Search for the cell housing the specified text and yield its [X, Y] center coordinate. 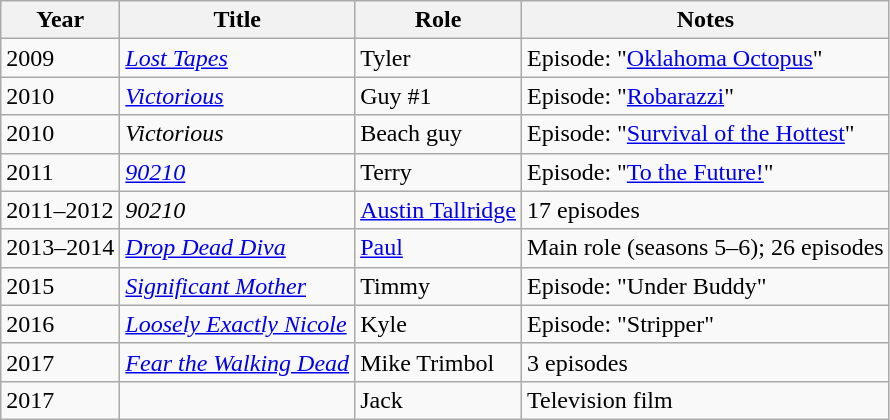
Mike Trimbol [438, 362]
Terry [438, 172]
Austin Tallridge [438, 210]
Year [60, 20]
Timmy [438, 286]
Episode: "Survival of the Hottest" [706, 134]
Significant Mother [238, 286]
Television film [706, 400]
Guy #1 [438, 96]
2016 [60, 324]
2011–2012 [60, 210]
Lost Tapes [238, 58]
Episode: "Robarazzi" [706, 96]
2011 [60, 172]
Jack [438, 400]
Loosely Exactly Nicole [238, 324]
Episode: "Under Buddy" [706, 286]
Fear the Walking Dead [238, 362]
Beach guy [438, 134]
2015 [60, 286]
Episode: "Stripper" [706, 324]
Kyle [438, 324]
Tyler [438, 58]
2009 [60, 58]
Notes [706, 20]
Role [438, 20]
17 episodes [706, 210]
Paul [438, 248]
Episode: "Oklahoma Octopus" [706, 58]
Drop Dead Diva [238, 248]
2013–2014 [60, 248]
Episode: "To the Future!" [706, 172]
Title [238, 20]
Main role (seasons 5–6); 26 episodes [706, 248]
3 episodes [706, 362]
